Return the [X, Y] coordinate for the center point of the cell that contains the specified text.  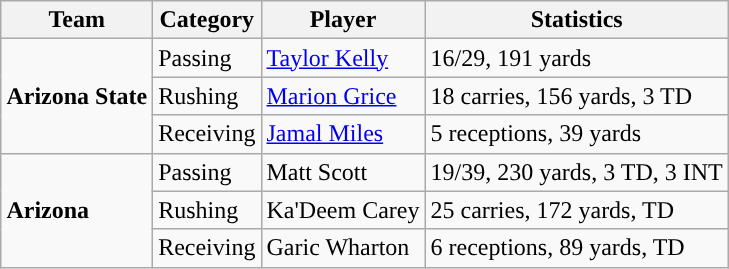
Matt Scott [343, 172]
19/39, 230 yards, 3 TD, 3 INT [576, 172]
Category [207, 20]
Statistics [576, 20]
5 receptions, 39 yards [576, 134]
16/29, 191 yards [576, 58]
Taylor Kelly [343, 58]
Player [343, 20]
Ka'Deem Carey [343, 210]
6 receptions, 89 yards, TD [576, 248]
25 carries, 172 yards, TD [576, 210]
Team [77, 20]
Marion Grice [343, 96]
Jamal Miles [343, 134]
Arizona State [77, 96]
Garic Wharton [343, 248]
Arizona [77, 210]
18 carries, 156 yards, 3 TD [576, 96]
